Capture the cell that displays the provided text and extract its [X, Y] central coordinate. 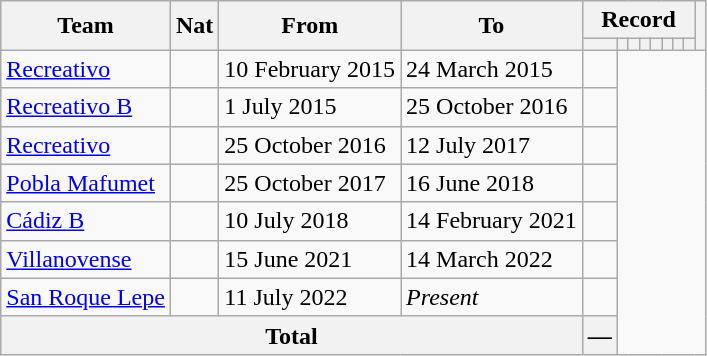
25 October 2017 [310, 183]
Present [492, 297]
1 July 2015 [310, 107]
Pobla Mafumet [86, 183]
24 March 2015 [492, 69]
San Roque Lepe [86, 297]
Cádiz B [86, 221]
— [600, 335]
Nat [194, 26]
Total [292, 335]
11 July 2022 [310, 297]
16 June 2018 [492, 183]
15 June 2021 [310, 259]
12 July 2017 [492, 145]
Recreativo B [86, 107]
Record [638, 20]
14 February 2021 [492, 221]
10 July 2018 [310, 221]
14 March 2022 [492, 259]
Team [86, 26]
Villanovense [86, 259]
From [310, 26]
To [492, 26]
10 February 2015 [310, 69]
